Scan for the cell matching the given text and deliver its (X, Y) coordinate at center. 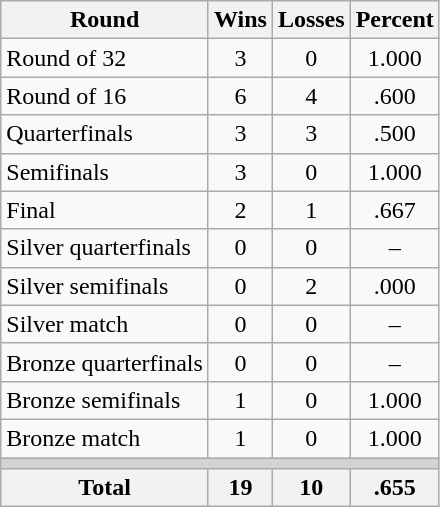
Round of 32 (105, 58)
Silver match (105, 324)
Percent (394, 20)
6 (240, 96)
10 (311, 488)
Round of 16 (105, 96)
Silver semifinals (105, 286)
Silver quarterfinals (105, 248)
.500 (394, 134)
Losses (311, 20)
Semifinals (105, 172)
4 (311, 96)
Bronze quarterfinals (105, 362)
Total (105, 488)
Bronze match (105, 438)
Quarterfinals (105, 134)
Round (105, 20)
.655 (394, 488)
Final (105, 210)
.600 (394, 96)
Wins (240, 20)
Bronze semifinals (105, 400)
.000 (394, 286)
19 (240, 488)
.667 (394, 210)
